Scan for the cell matching the given text and deliver its (X, Y) coordinate at center. 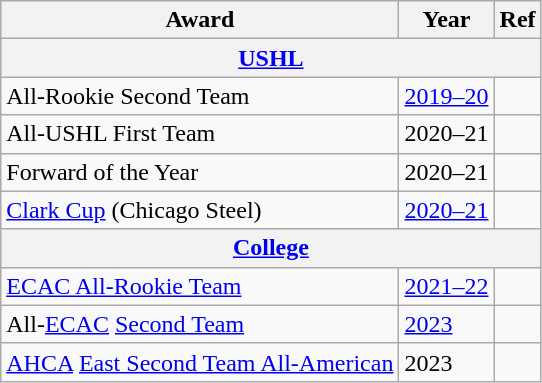
2019–20 (446, 96)
All-Rookie Second Team (200, 96)
2021–22 (446, 286)
USHL (271, 58)
College (271, 248)
Forward of the Year (200, 172)
ECAC All-Rookie Team (200, 286)
All-ECAC Second Team (200, 324)
Ref (518, 20)
All-USHL First Team (200, 134)
Clark Cup (Chicago Steel) (200, 210)
Year (446, 20)
AHCA East Second Team All-American (200, 362)
Award (200, 20)
